Detect which cell encompasses the target text, then output its (X, Y) center coordinate. 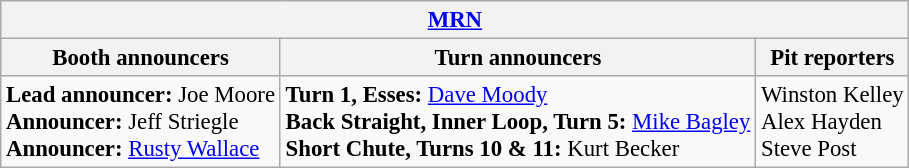
Pit reporters (832, 58)
MRN (455, 20)
Turn announcers (518, 58)
Lead announcer: Joe MooreAnnouncer: Jeff StriegleAnnouncer: Rusty Wallace (141, 122)
Winston KelleyAlex HaydenSteve Post (832, 122)
Booth announcers (141, 58)
Turn 1, Esses: Dave MoodyBack Straight, Inner Loop, Turn 5: Mike BagleyShort Chute, Turns 10 & 11: Kurt Becker (518, 122)
